Extract the [x, y] coordinate from the center of the cell holding the provided text.  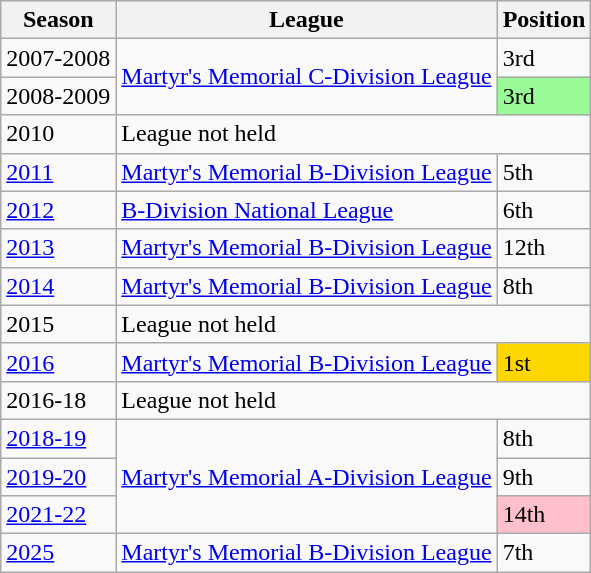
2011 [58, 172]
2018-19 [58, 438]
B-Division National League [306, 210]
2007-2008 [58, 58]
2008-2009 [58, 96]
2021-22 [58, 515]
Martyr's Memorial C-Division League [306, 77]
2014 [58, 286]
9th [544, 477]
2010 [58, 134]
Martyr's Memorial A-Division League [306, 476]
6th [544, 210]
2013 [58, 248]
Position [544, 20]
2025 [58, 553]
5th [544, 172]
7th [544, 553]
2016 [58, 362]
12th [544, 248]
Season [58, 20]
2012 [58, 210]
14th [544, 515]
2015 [58, 324]
2016-18 [58, 400]
1st [544, 362]
League [306, 20]
2019-20 [58, 477]
